Return (X, Y) of the center of cell containing provided text 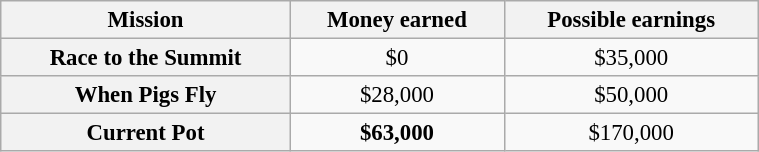
$35,000 (631, 57)
$28,000 (397, 95)
Current Pot (145, 133)
Race to the Summit (145, 57)
$63,000 (397, 133)
$170,000 (631, 133)
Mission (145, 20)
Possible earnings (631, 20)
$0 (397, 57)
Money earned (397, 20)
When Pigs Fly (145, 95)
$50,000 (631, 95)
